Return the (X, Y) coordinate for the center point of the cell that contains the specified text.  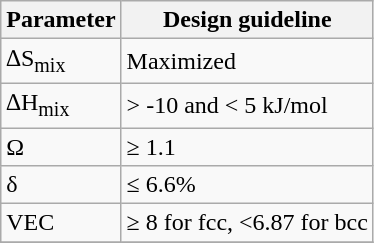
≤ 6.6% (247, 185)
Ω (61, 147)
∆Hmix (61, 105)
≥ 1.1 (247, 147)
Maximized (247, 61)
≥ 8 for fcc, <6.87 for bcc (247, 223)
∆Smix (61, 61)
> -10 and < 5 kJ/mol (247, 105)
Parameter (61, 20)
VEC (61, 223)
δ (61, 185)
Design guideline (247, 20)
